Find where the given text appears and provide that cell's center as [x, y] coordinate. 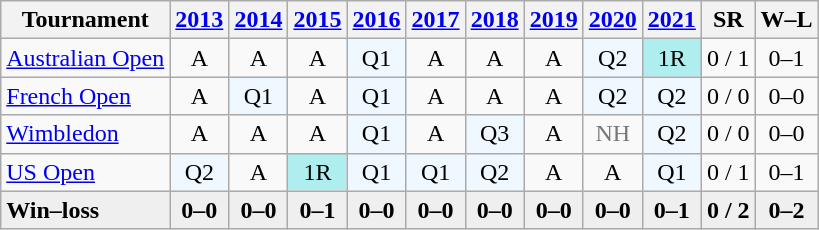
French Open [86, 96]
W–L [786, 20]
NH [612, 134]
Q3 [494, 134]
2015 [318, 20]
2018 [494, 20]
2020 [612, 20]
SR [728, 20]
Australian Open [86, 58]
US Open [86, 172]
0–2 [786, 210]
2019 [554, 20]
Wimbledon [86, 134]
Tournament [86, 20]
0 / 2 [728, 210]
2014 [258, 20]
2017 [436, 20]
2016 [376, 20]
2013 [200, 20]
Win–loss [86, 210]
2021 [672, 20]
